Locate the cell with the specified text and output its (X, Y) center coordinate. 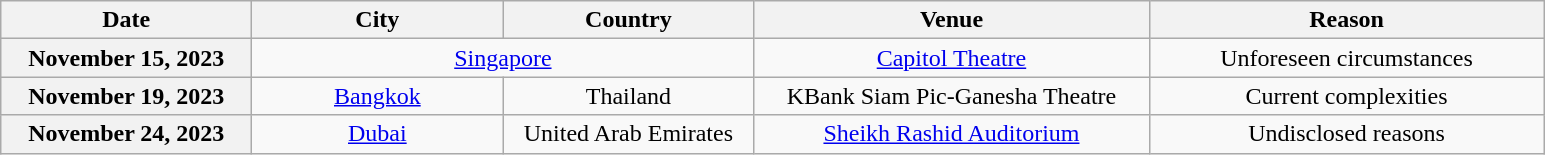
Capitol Theatre (952, 58)
Current complexities (1346, 96)
November 24, 2023 (126, 134)
Unforeseen circumstances (1346, 58)
Sheikh Rashid Auditorium (952, 134)
KBank Siam Pic-Ganesha Theatre (952, 96)
Reason (1346, 20)
Undisclosed reasons (1346, 134)
Singapore (503, 58)
Venue (952, 20)
Bangkok (378, 96)
Country (628, 20)
November 15, 2023 (126, 58)
United Arab Emirates (628, 134)
November 19, 2023 (126, 96)
City (378, 20)
Date (126, 20)
Thailand (628, 96)
Dubai (378, 134)
